Capture the cell that displays the provided text and extract its [x, y] central coordinate. 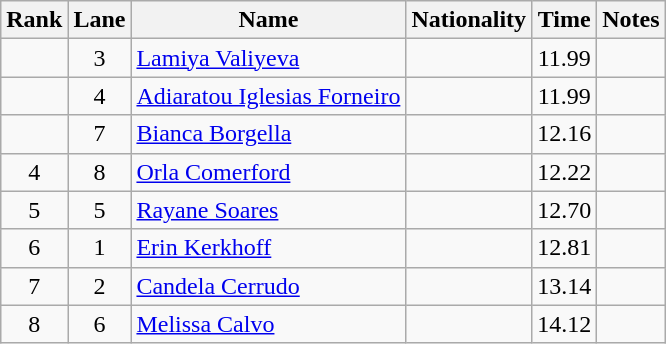
14.12 [564, 324]
2 [100, 286]
Melissa Calvo [268, 324]
Rayane Soares [268, 210]
3 [100, 58]
Lane [100, 20]
1 [100, 248]
Bianca Borgella [268, 134]
Rank [34, 20]
12.70 [564, 210]
Orla Comerford [268, 172]
Time [564, 20]
13.14 [564, 286]
12.81 [564, 248]
12.22 [564, 172]
Name [268, 20]
Erin Kerkhoff [268, 248]
Adiaratou Iglesias Forneiro [268, 96]
Candela Cerrudo [268, 286]
Lamiya Valiyeva [268, 58]
Notes [631, 20]
12.16 [564, 134]
Nationality [469, 20]
